From the cell containing the given text, extract its center point as (X, Y) coordinate. 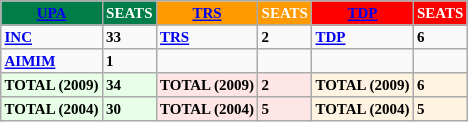
1 (129, 61)
INC (52, 37)
34 (129, 85)
AIMIM (52, 61)
30 (129, 109)
33 (129, 37)
UPA (52, 13)
